Detect which cell encompasses the target text, then output its (X, Y) center coordinate. 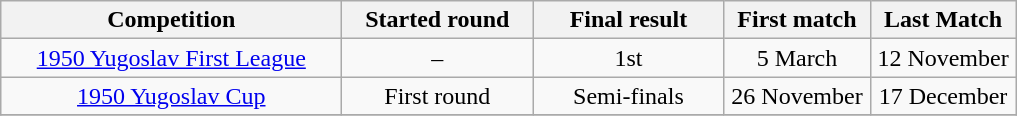
5 March (797, 58)
First round (438, 96)
1950 Yugoslav Cup (172, 96)
First match (797, 20)
1st (628, 58)
Final result (628, 20)
Started round (438, 20)
– (438, 58)
1950 Yugoslav First League (172, 58)
Last Match (943, 20)
12 November (943, 58)
17 December (943, 96)
26 November (797, 96)
Semi-finals (628, 96)
Competition (172, 20)
